Locate the cell with the specified text and output its (x, y) center coordinate. 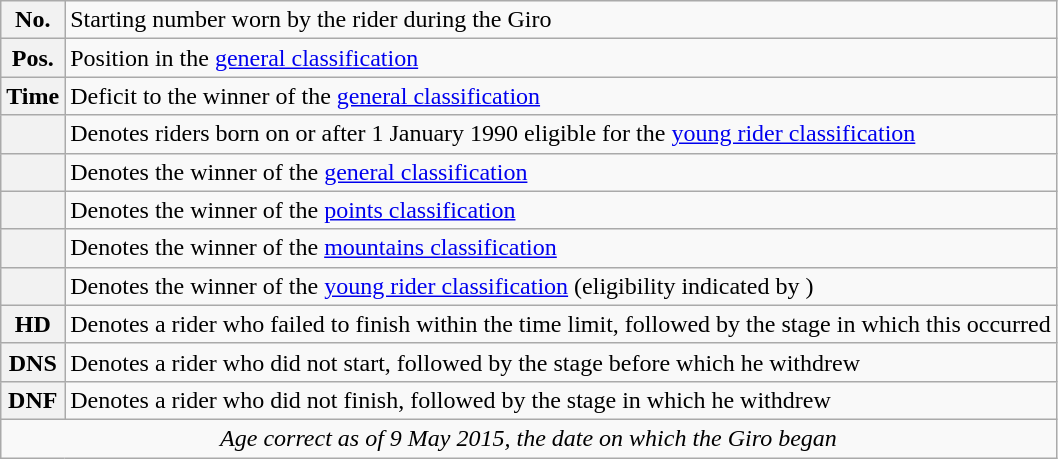
DNF (33, 400)
HD (33, 324)
Deficit to the winner of the general classification (561, 96)
Starting number worn by the rider during the Giro (561, 20)
Age correct as of 9 May 2015, the date on which the Giro began (528, 438)
Denotes riders born on or after 1 January 1990 eligible for the young rider classification (561, 134)
Denotes the winner of the young rider classification (eligibility indicated by ) (561, 286)
Denotes the winner of the points classification (561, 210)
Denotes the winner of the mountains classification (561, 248)
Denotes a rider who did not start, followed by the stage before which he withdrew (561, 362)
Denotes a rider who did not finish, followed by the stage in which he withdrew (561, 400)
Denotes the winner of the general classification (561, 172)
Denotes a rider who failed to finish within the time limit, followed by the stage in which this occurred (561, 324)
Pos. (33, 58)
Position in the general classification (561, 58)
Time (33, 96)
No. (33, 20)
DNS (33, 362)
